Identify which cell holds the provided text, then report its [x, y] central coordinate. 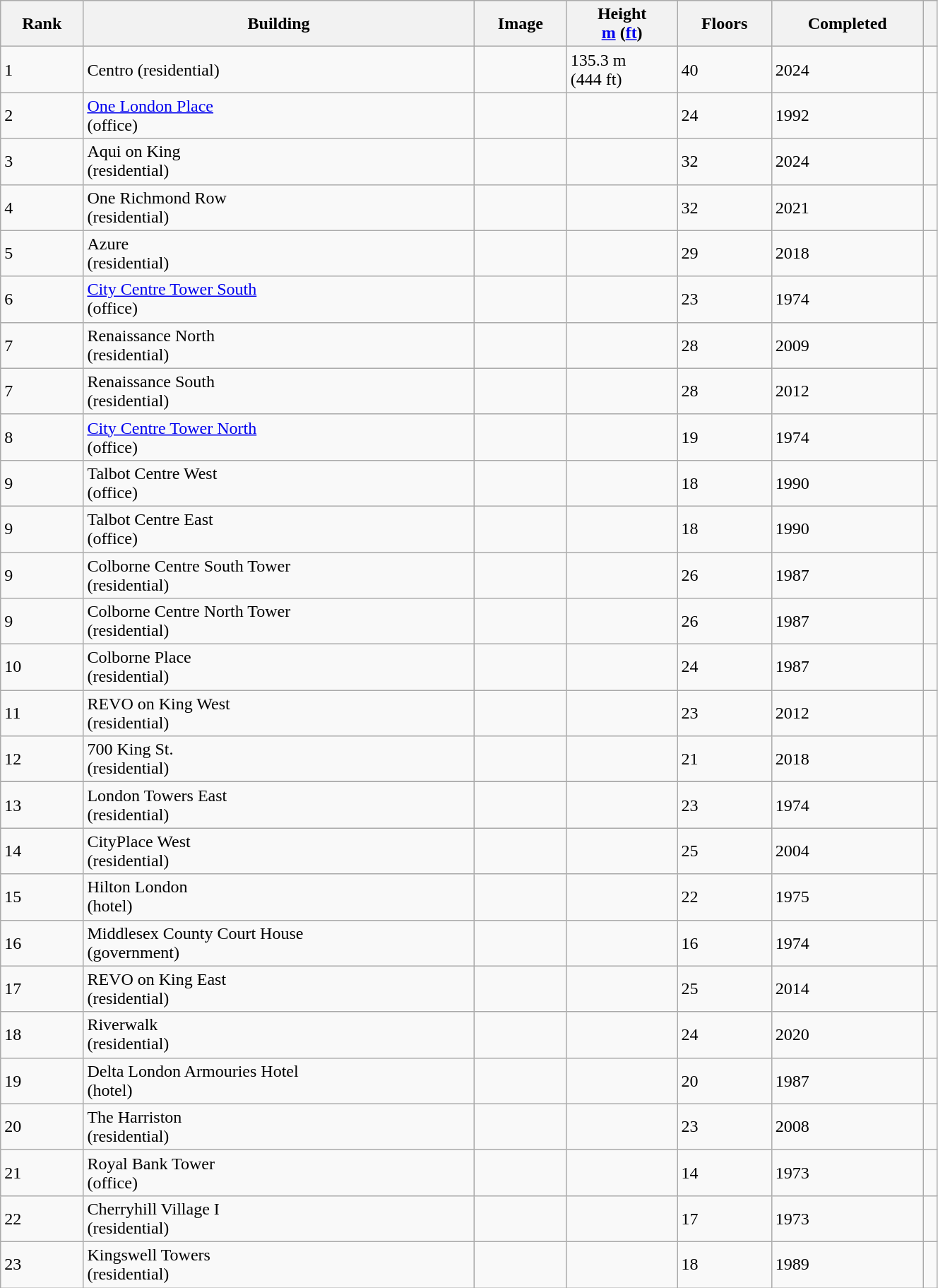
135.3 m(444 ft) [622, 69]
40 [725, 69]
City Centre Tower North(office) [278, 437]
12 [42, 759]
2014 [848, 989]
4 [42, 208]
2009 [848, 345]
1 [42, 69]
Renaissance North(residential) [278, 345]
Azure(residential) [278, 253]
13 [42, 805]
Kingswell Towers(residential) [278, 1265]
5 [42, 253]
2 [42, 116]
Cherryhill Village I(residential) [278, 1218]
Image [520, 24]
29 [725, 253]
Building [278, 24]
3 [42, 161]
Aqui on King(residential) [278, 161]
Middlesex County Court House(government) [278, 943]
Delta London Armouries Hotel(hotel) [278, 1081]
700 King St. (residential) [278, 759]
Colborne Centre South Tower(residential) [278, 575]
2008 [848, 1126]
Colborne Centre North Tower(residential) [278, 622]
Rank [42, 24]
10 [42, 667]
2004 [848, 851]
REVO on King East(residential) [278, 989]
Royal Bank Tower(office) [278, 1173]
REVO on King West(residential) [278, 714]
Renaissance South(residential) [278, 391]
1975 [848, 897]
Centro (residential) [278, 69]
2021 [848, 208]
6 [42, 300]
Heightm (ft) [622, 24]
1989 [848, 1265]
2020 [848, 1034]
1992 [848, 116]
15 [42, 897]
Colborne Place(residential) [278, 667]
City Centre Tower South(office) [278, 300]
Talbot Centre West(office) [278, 483]
Hilton London(hotel) [278, 897]
Completed [848, 24]
London Towers East(residential) [278, 805]
11 [42, 714]
CityPlace West(residential) [278, 851]
8 [42, 437]
The Harriston(residential) [278, 1126]
One Richmond Row(residential) [278, 208]
Talbot Centre East(office) [278, 528]
Riverwalk(residential) [278, 1034]
One London Place(office) [278, 116]
Floors [725, 24]
